Extract the (X, Y) coordinate from the center of the cell holding the provided text.  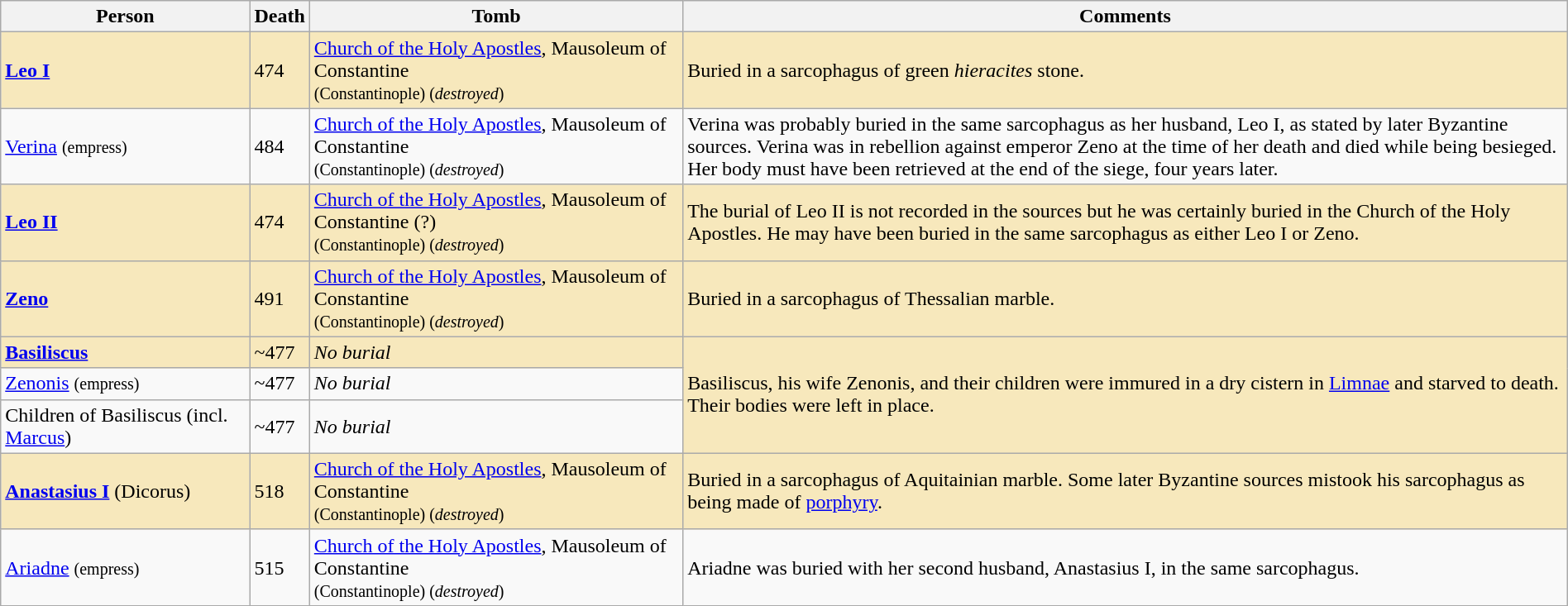
Buried in a sarcophagus of green hieracites stone. (1126, 70)
Leo I (126, 70)
Death (280, 17)
Verina (empress) (126, 146)
Ariadne was buried with her second husband, Anastasius I, in the same sarcophagus. (1126, 567)
491 (280, 298)
Leo II (126, 222)
Tomb (496, 17)
Buried in a sarcophagus of Aquitainian marble. Some later Byzantine sources mistook his sarcophagus as being made of porphyry. (1126, 491)
Person (126, 17)
Zenonis (empress) (126, 384)
Anastasius I (Dicorus) (126, 491)
Basiliscus, his wife Zenonis, and their children were immured in a dry cistern in Limnae and starved to death. Their bodies were left in place. (1126, 395)
Basiliscus (126, 352)
Children of Basiliscus (incl. Marcus) (126, 427)
Zeno (126, 298)
Comments (1126, 17)
Buried in a sarcophagus of Thessalian marble. (1126, 298)
Ariadne (empress) (126, 567)
515 (280, 567)
484 (280, 146)
518 (280, 491)
Church of the Holy Apostles, Mausoleum of Constantine (?)(Constantinople) (destroyed) (496, 222)
